Locate the cell with the specified text and output its (X, Y) center coordinate. 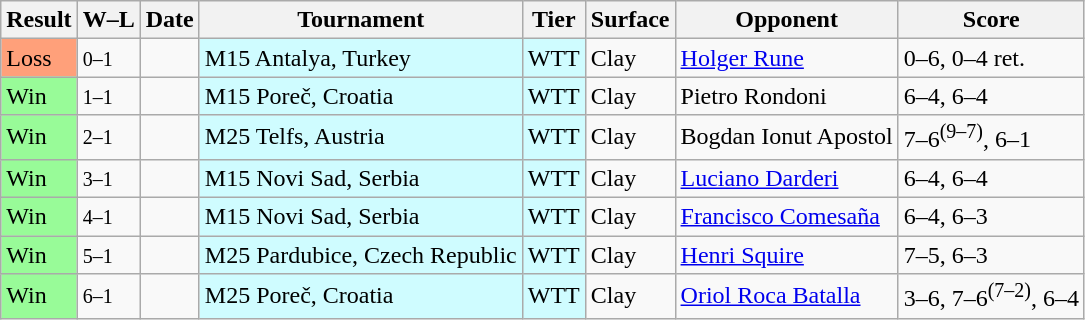
Pietro Rondoni (786, 96)
3–1 (108, 178)
2–1 (108, 138)
Surface (630, 20)
Score (991, 20)
Result (39, 20)
W–L (108, 20)
M25 Pardubice, Czech Republic (360, 255)
Francisco Comesaña (786, 217)
4–1 (108, 217)
Luciano Darderi (786, 178)
1–1 (108, 96)
6–4, 6–3 (991, 217)
0–1 (108, 58)
Bogdan Ionut Apostol (786, 138)
6–1 (108, 296)
Holger Rune (786, 58)
M25 Telfs, Austria (360, 138)
Tournament (360, 20)
7–6(9–7), 6–1 (991, 138)
7–5, 6–3 (991, 255)
3–6, 7–6(7–2), 6–4 (991, 296)
M15 Poreč, Croatia (360, 96)
Oriol Roca Batalla (786, 296)
5–1 (108, 255)
Henri Squire (786, 255)
M15 Antalya, Turkey (360, 58)
Opponent (786, 20)
0–6, 0–4 ret. (991, 58)
Loss (39, 58)
Tier (554, 20)
Date (170, 20)
M25 Poreč, Croatia (360, 296)
